Find where the given text appears and provide that cell's center as [X, Y] coordinate. 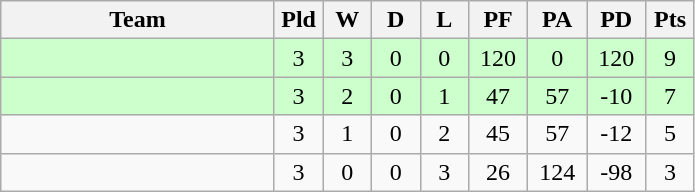
PF [498, 20]
-12 [616, 134]
PD [616, 20]
124 [558, 172]
Team [138, 20]
7 [670, 96]
45 [498, 134]
W [348, 20]
PA [558, 20]
9 [670, 58]
Pts [670, 20]
26 [498, 172]
5 [670, 134]
L [444, 20]
47 [498, 96]
Pld [298, 20]
D [396, 20]
-10 [616, 96]
-98 [616, 172]
